Detect which cell encompasses the target text, then output its (x, y) center coordinate. 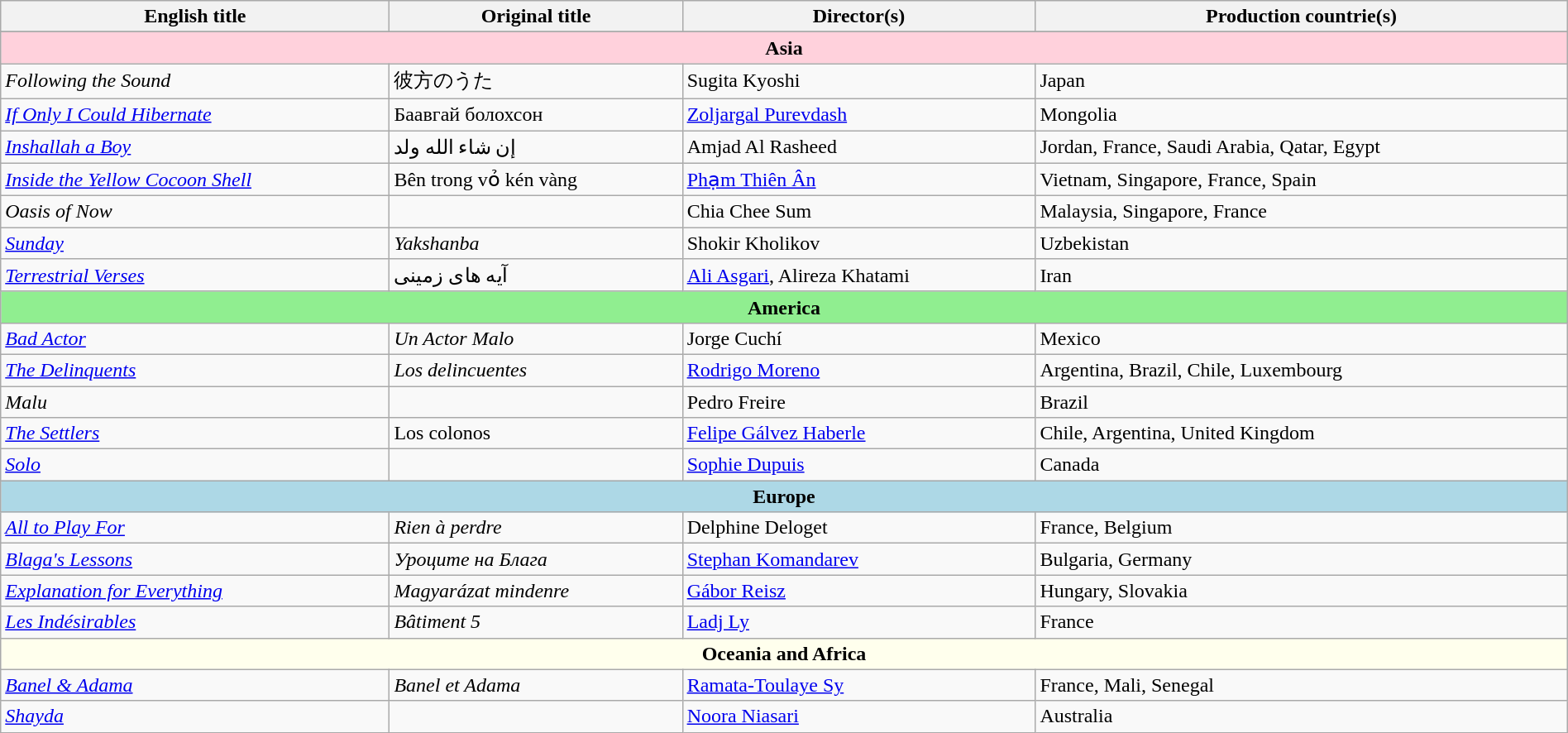
Jorge Cuchí (858, 338)
Stephan Komandarev (858, 559)
The Settlers (195, 434)
Bad Actor (195, 338)
Europe (784, 496)
Los colonos (536, 434)
Sugita Kyoshi (858, 81)
Iran (1302, 275)
Terrestrial Verses (195, 275)
Blaga's Lessons (195, 559)
Original title (536, 17)
Ali Asgari, Alireza Khatami (858, 275)
Malu (195, 401)
Mexico (1302, 338)
Australia (1302, 716)
All to Play For (195, 528)
Director(s) (858, 17)
Rodrigo Moreno (858, 370)
Explanation for Everything (195, 591)
آیه های زمینی (536, 275)
Inshallah a Boy (195, 147)
Shayda (195, 716)
If Only I Could Hibernate (195, 114)
Delphine Deloget (858, 528)
Ladj Ly (858, 622)
France, Mali, Senegal (1302, 685)
Production countrie(s) (1302, 17)
Sophie Dupuis (858, 465)
Inside the Yellow Cocoon Shell (195, 180)
Felipe Gálvez Haberle (858, 434)
Zoljargal Purevdash (858, 114)
Chile, Argentina, United Kingdom (1302, 434)
Bên trong vỏ kén vàng (536, 180)
Баавгай болохсон (536, 114)
Noora Niasari (858, 716)
France (1302, 622)
Yakshanba (536, 243)
Jordan, France, Saudi Arabia, Qatar, Egypt (1302, 147)
Uzbekistan (1302, 243)
Rien à perdre (536, 528)
Bâtiment 5 (536, 622)
Asia (784, 48)
Magyarázat mindenre (536, 591)
Malaysia, Singapore, France (1302, 212)
Уроците на Блага (536, 559)
English title (195, 17)
彼方のうた (536, 81)
Gábor Reisz (858, 591)
Un Actor Malo (536, 338)
Vietnam, Singapore, France, Spain (1302, 180)
Argentina, Brazil, Chile, Luxembourg (1302, 370)
Pedro Freire (858, 401)
Banel & Adama (195, 685)
America (784, 307)
إن شاء الله ولد (536, 147)
Brazil (1302, 401)
Les Indésirables (195, 622)
Los delincuentes (536, 370)
Hungary, Slovakia (1302, 591)
Ramata-Toulaye Sy (858, 685)
Solo (195, 465)
Following the Sound (195, 81)
Banel et Adama (536, 685)
Japan (1302, 81)
France, Belgium (1302, 528)
Mongolia (1302, 114)
Phạm Thiên Ân (858, 180)
Oceania and Africa (784, 654)
Bulgaria, Germany (1302, 559)
Shokir Kholikov (858, 243)
The Delinquents (195, 370)
Canada (1302, 465)
Chia Chee Sum (858, 212)
Oasis of Now (195, 212)
Amjad Al Rasheed (858, 147)
Sunday (195, 243)
